Capture the cell that displays the provided text and extract its (x, y) central coordinate. 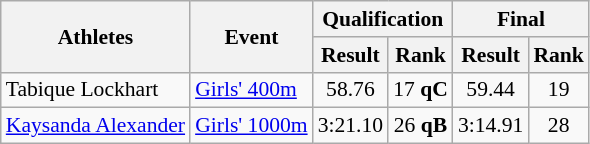
Kaysanda Alexander (96, 126)
Athletes (96, 36)
28 (558, 126)
3:14.91 (490, 126)
19 (558, 90)
17 qC (420, 90)
Final (521, 19)
26 qB (420, 126)
58.76 (350, 90)
Girls' 400m (252, 90)
Tabique Lockhart (96, 90)
Qualification (383, 19)
Event (252, 36)
59.44 (490, 90)
3:21.10 (350, 126)
Girls' 1000m (252, 126)
